Search for the cell housing the specified text and yield its [x, y] center coordinate. 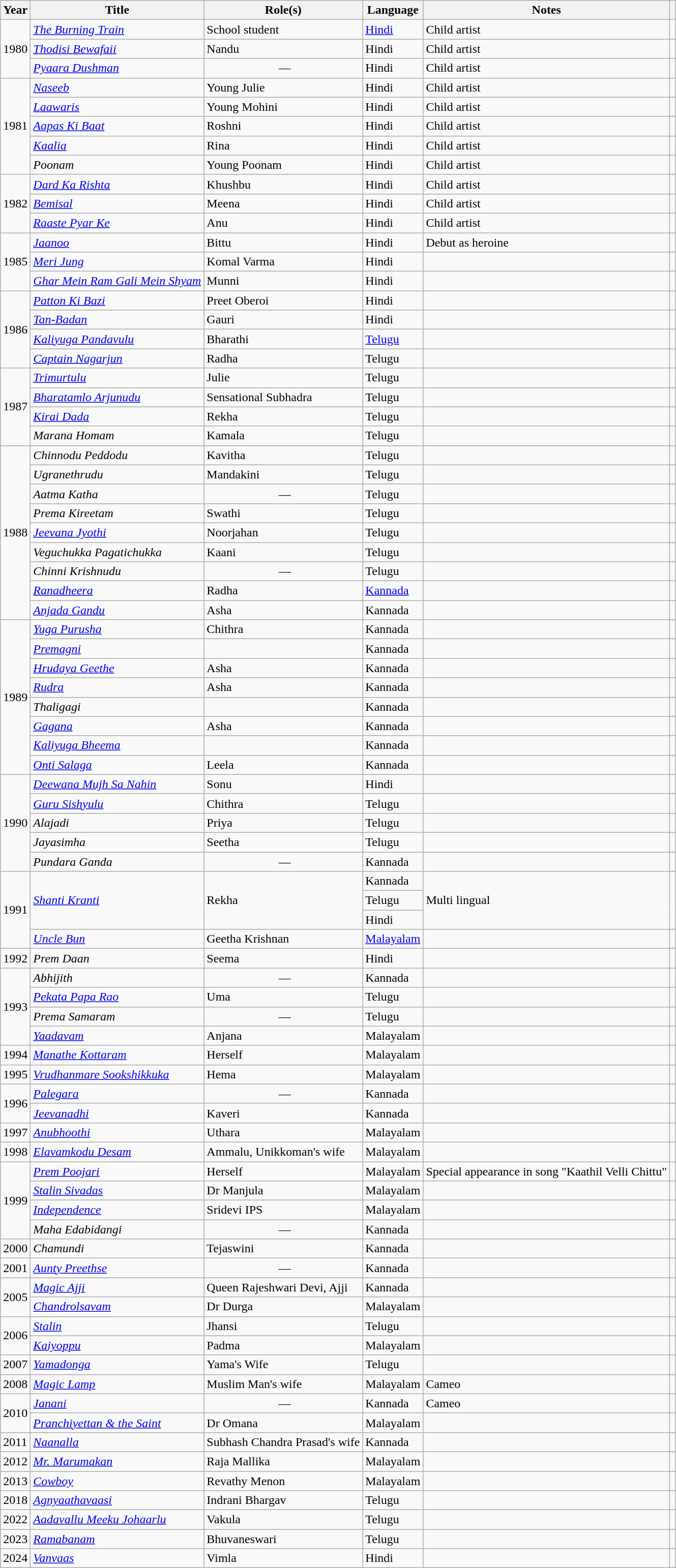
Role(s) [283, 10]
Julie [283, 378]
Sonu [283, 784]
2023 [15, 1539]
Naanalla [117, 1442]
Rudra [117, 687]
Guru Sishyulu [117, 803]
Bemisal [117, 203]
Raaste Pyar Ke [117, 223]
Pundara Ganda [117, 862]
Dr Manjula [283, 1191]
Kaliyuga Bheema [117, 745]
Prema Kireetam [117, 513]
Chandrolsavam [117, 1307]
Young Poonam [283, 165]
Abhijith [117, 978]
Multi lingual [546, 900]
Anubhoothi [117, 1132]
Kavitha [283, 455]
Jeevanadhi [117, 1113]
Anjada Gandu [117, 610]
Swathi [283, 513]
Bhuvaneswari [283, 1539]
Hrudaya Geethe [117, 668]
Chamundi [117, 1249]
1994 [15, 1055]
2005 [15, 1297]
2008 [15, 1384]
Palegara [117, 1094]
Muslim Man's wife [283, 1384]
Dard Ka Rishta [117, 184]
2018 [15, 1500]
2007 [15, 1365]
2022 [15, 1520]
Pekata Papa Rao [117, 997]
Tejaswini [283, 1249]
Anjana [283, 1036]
Aapas Ki Baat [117, 126]
Rina [283, 145]
Premagni [117, 649]
Jaanoo [117, 243]
Komal Varma [283, 262]
Maha Edabidangi [117, 1229]
Bharathi [283, 339]
Shanti Kranti [117, 900]
Alajadi [117, 823]
Marana Homam [117, 436]
Bharatamlo Arjunudu [117, 397]
1982 [15, 203]
Aatma Katha [117, 494]
Noorjahan [283, 532]
Yama's Wife [283, 1365]
Khushbu [283, 184]
Pranchiyettan & the Saint [117, 1423]
Kirai Dada [117, 416]
Seema [283, 958]
Magic Ajji [117, 1287]
Uncle Bun [117, 939]
1981 [15, 126]
Cowboy [117, 1481]
Vakula [283, 1520]
2001 [15, 1268]
Seetha [283, 842]
Young Mohini [283, 107]
Kaani [283, 552]
Notes [546, 10]
Nandu [283, 49]
Trimurtulu [117, 378]
Stalin [117, 1326]
1992 [15, 958]
Onti Salaga [117, 765]
Ghar Mein Ram Gali Mein Shyam [117, 281]
Pyaara Dushman [117, 68]
Tan-Badan [117, 320]
Chinnodu Peddodu [117, 455]
Geetha Krishnan [283, 939]
Laawaris [117, 107]
Jayasimha [117, 842]
Kaliyuga Pandavulu [117, 339]
Revathy Menon [283, 1481]
Ramabanam [117, 1539]
Elavamkodu Desam [117, 1152]
Kaveri [283, 1113]
Stalin Sivadas [117, 1191]
Dr Durga [283, 1307]
1987 [15, 407]
Anu [283, 223]
2010 [15, 1413]
Gagana [117, 726]
Ammalu, Unikkoman's wife [283, 1152]
Jeevana Jyothi [117, 532]
Mandakini [283, 474]
Deewana Mujh Sa Nahin [117, 784]
Priya [283, 823]
Munni [283, 281]
Thodisi Bewafaii [117, 49]
Poonam [117, 165]
Special appearance in song "Kaathil Velli Chittu" [546, 1171]
Mr. Marumakan [117, 1461]
1990 [15, 823]
Meena [283, 203]
1998 [15, 1152]
Naseeb [117, 87]
Kamala [283, 436]
Veguchukka Pagatichukka [117, 552]
1995 [15, 1074]
Padma [283, 1345]
Sensational Subhadra [283, 397]
Agnyaathavaasi [117, 1500]
Prema Samaram [117, 1016]
2000 [15, 1249]
Patton Ki Bazi [117, 300]
1986 [15, 329]
1988 [15, 533]
Prem Daan [117, 958]
Thaligagi [117, 707]
Janani [117, 1403]
Prem Poojari [117, 1171]
The Burning Train [117, 29]
Independence [117, 1210]
Kaiyoppu [117, 1345]
Gauri [283, 320]
Uthara [283, 1132]
Leela [283, 765]
Vimla [283, 1558]
Queen Rajeshwari Devi, Ajji [283, 1287]
Yamadonga [117, 1365]
Bittu [283, 243]
Aadavallu Meeku Johaarlu [117, 1520]
1980 [15, 49]
2012 [15, 1461]
1999 [15, 1200]
1985 [15, 262]
Jhansi [283, 1326]
Roshni [283, 126]
Debut as heroine [546, 243]
Subhash Chandra Prasad's wife [283, 1442]
Dr Omana [283, 1423]
Captain Nagarjun [117, 358]
Indrani Bhargav [283, 1500]
2006 [15, 1336]
2011 [15, 1442]
Hema [283, 1074]
Young Julie [283, 87]
Vanvaas [117, 1558]
2013 [15, 1481]
Aunty Preethse [117, 1268]
1989 [15, 697]
1997 [15, 1132]
Ranadheera [117, 591]
Manathe Kottaram [117, 1055]
Preet Oberoi [283, 300]
Ugranethrudu [117, 474]
1993 [15, 1007]
1991 [15, 910]
Meri Jung [117, 262]
Chinni Krishnudu [117, 571]
Sridevi IPS [283, 1210]
Magic Lamp [117, 1384]
1996 [15, 1103]
Title [117, 10]
Vrudhanmare Sookshikkuka [117, 1074]
Language [393, 10]
Kaalia [117, 145]
Yuga Purusha [117, 629]
Year [15, 10]
2024 [15, 1558]
School student [283, 29]
Raja Mallika [283, 1461]
Yaadavam [117, 1036]
Uma [283, 997]
